Return the [x, y] coordinate for the center point of the cell that contains the specified text.  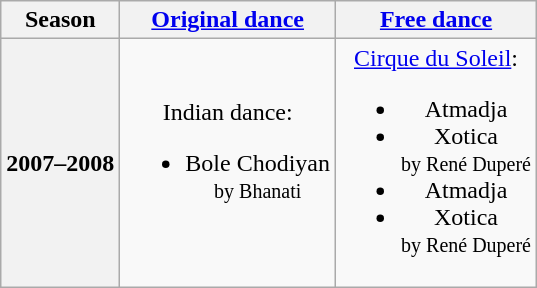
2007–2008 [60, 163]
Cirque du Soleil:AtmadjaXotica by René Duperé AtmadjaXotica by René Duperé [436, 163]
Season [60, 20]
Indian dance:Bole Chodiyan by Bhanati [228, 163]
Original dance [228, 20]
Free dance [436, 20]
